Detect which cell encompasses the target text, then output its [x, y] center coordinate. 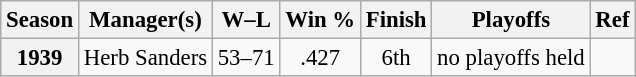
Herb Sanders [145, 58]
Win % [320, 20]
Manager(s) [145, 20]
Playoffs [511, 20]
Season [40, 20]
1939 [40, 58]
no playoffs held [511, 58]
.427 [320, 58]
Ref [612, 20]
53–71 [246, 58]
Finish [396, 20]
6th [396, 58]
W–L [246, 20]
